Scan for the cell matching the given text and deliver its (x, y) coordinate at center. 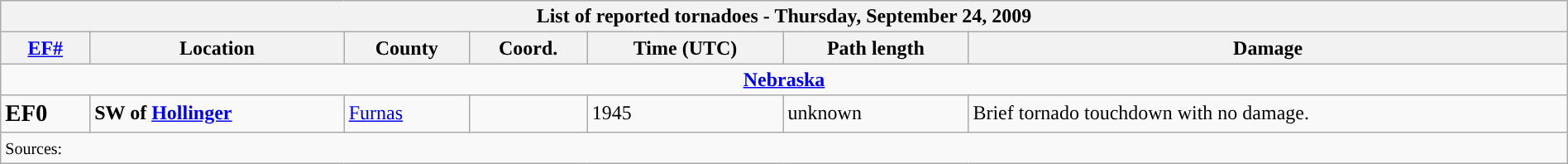
Path length (876, 48)
County (407, 48)
unknown (876, 113)
Sources: (784, 147)
EF# (45, 48)
1945 (685, 113)
Location (217, 48)
List of reported tornadoes - Thursday, September 24, 2009 (784, 17)
Nebraska (784, 80)
Coord. (528, 48)
Damage (1268, 48)
EF0 (45, 113)
Time (UTC) (685, 48)
SW of Hollinger (217, 113)
Brief tornado touchdown with no damage. (1268, 113)
Furnas (407, 113)
